Scan for the cell matching the given text and deliver its (x, y) coordinate at center. 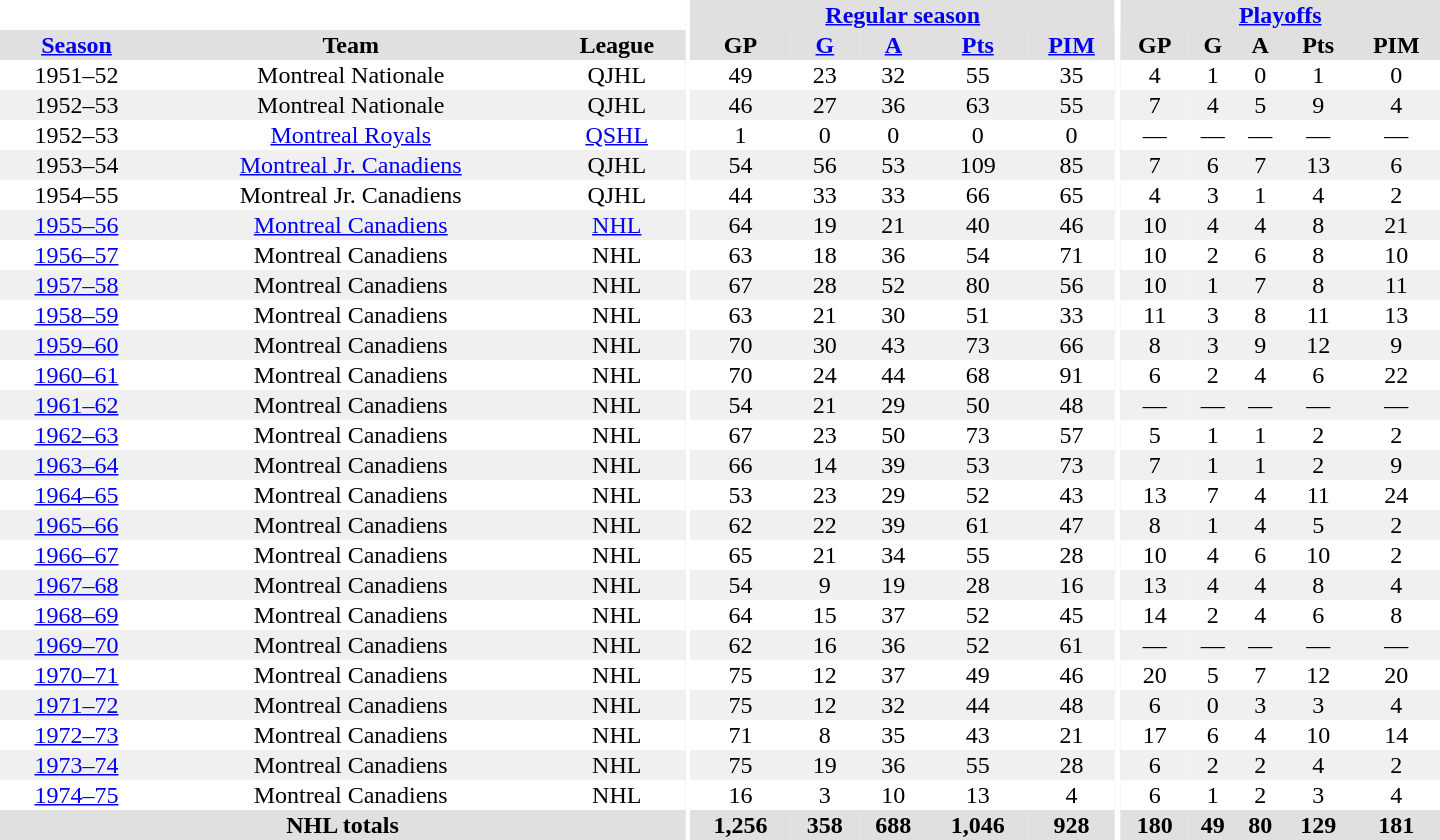
85 (1072, 165)
40 (978, 225)
1959–60 (76, 345)
1973–74 (76, 765)
QSHL (616, 135)
1955–56 (76, 225)
1954–55 (76, 195)
1958–59 (76, 315)
1961–62 (76, 405)
Playoffs (1280, 15)
15 (826, 615)
Montreal Royals (351, 135)
1964–65 (76, 495)
1966–67 (76, 555)
68 (978, 375)
1957–58 (76, 285)
34 (894, 555)
Regular season (902, 15)
47 (1072, 525)
Team (351, 45)
League (616, 45)
1951–52 (76, 75)
45 (1072, 615)
1967–68 (76, 585)
928 (1072, 825)
91 (1072, 375)
180 (1154, 825)
1969–70 (76, 645)
1965–66 (76, 525)
27 (826, 105)
1971–72 (76, 705)
688 (894, 825)
1974–75 (76, 795)
1953–54 (76, 165)
57 (1072, 435)
Season (76, 45)
1963–64 (76, 465)
18 (826, 255)
NHL totals (342, 825)
129 (1318, 825)
1968–69 (76, 615)
1972–73 (76, 735)
1962–63 (76, 435)
181 (1396, 825)
1960–61 (76, 375)
109 (978, 165)
1,046 (978, 825)
1,256 (740, 825)
51 (978, 315)
1970–71 (76, 675)
1956–57 (76, 255)
17 (1154, 735)
358 (826, 825)
